Detect which cell encompasses the target text, then output its [x, y] center coordinate. 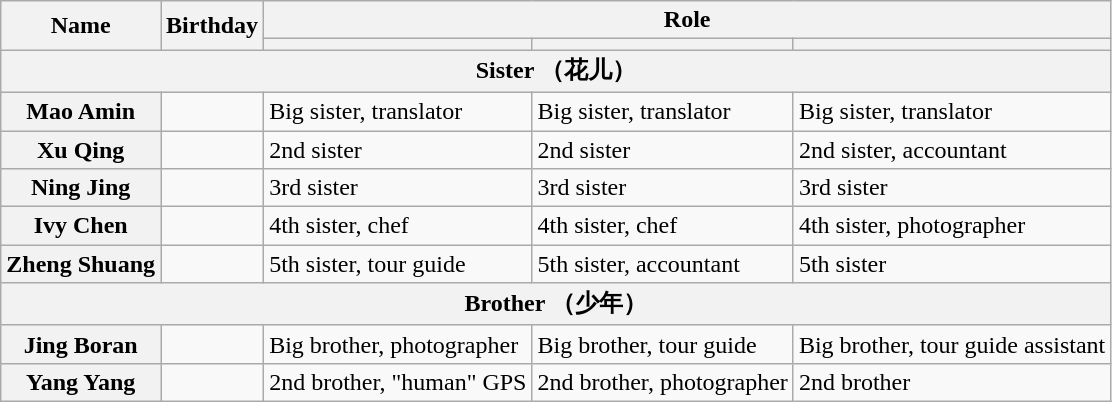
4th sister, photographer [952, 226]
2nd brother, "human" GPS [398, 382]
Big brother, tour guide [662, 344]
Role [688, 20]
2nd brother [952, 382]
Jing Boran [81, 344]
5th sister, tour guide [398, 264]
Birthday [212, 26]
2nd brother, photographer [662, 382]
5th sister, accountant [662, 264]
Big brother, tour guide assistant [952, 344]
2nd sister, accountant [952, 149]
Ivy Chen [81, 226]
Name [81, 26]
Mao Amin [81, 111]
Xu Qing [81, 149]
5th sister [952, 264]
Sister （花儿） [556, 72]
Yang Yang [81, 382]
Brother （少年） [556, 304]
Big brother, photographer [398, 344]
Ning Jing [81, 188]
Zheng Shuang [81, 264]
